Identify which cell holds the provided text, then report its (x, y) central coordinate. 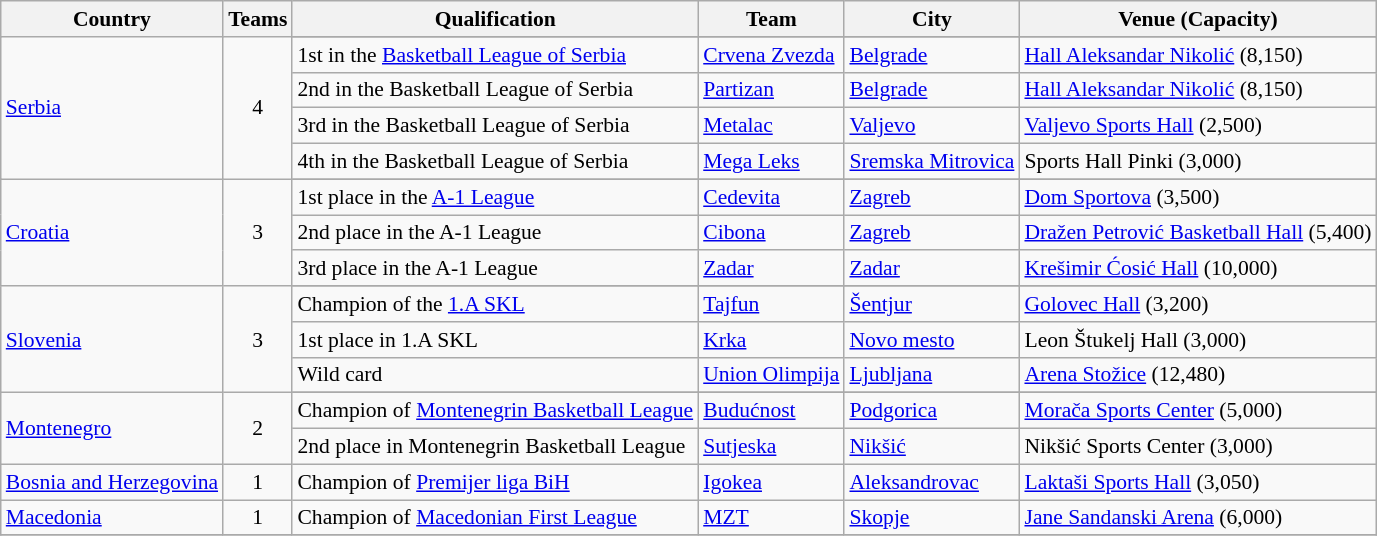
Macedonia (112, 518)
1st in the Basketball League of Serbia (495, 55)
Partizan (771, 90)
Montenegro (112, 428)
Valjevo (932, 126)
Nikšić (932, 447)
4 (258, 108)
Sutjeska (771, 447)
Metalac (771, 126)
Tajfun (771, 304)
Budućnost (771, 411)
Valjevo Sports Hall (2,500) (1198, 126)
2nd in the Basketball League of Serbia (495, 90)
Šentjur (932, 304)
Jane Sandanski Arena (6,000) (1198, 518)
Nikšić Sports Center (3,000) (1198, 447)
Sports Hall Pinki (3,000) (1198, 162)
Crvena Zvezda (771, 55)
Podgorica (932, 411)
3rd place in the A-1 League (495, 269)
Croatia (112, 232)
Golovec Hall (3,200) (1198, 304)
Mega Leks (771, 162)
Aleksandrovac (932, 482)
Igokea (771, 482)
Teams (258, 19)
Qualification (495, 19)
Leon Štukelj Hall (3,000) (1198, 340)
Champion of Macedonian First League (495, 518)
2nd place in the A-1 League (495, 233)
Bosnia and Herzegovina (112, 482)
Wild card (495, 375)
Ljubljana (932, 375)
2nd place in Montenegrin Basketball League (495, 447)
Dom Sportova (3,500) (1198, 197)
Venue (Capacity) (1198, 19)
2 (258, 428)
Serbia (112, 108)
Champion of Montenegrin Basketball League (495, 411)
City (932, 19)
1st place in 1.A SKL (495, 340)
Champion of Premijer liga BiH (495, 482)
Country (112, 19)
Morača Sports Center (5,000) (1198, 411)
Sremska Mitrovica (932, 162)
Laktaši Sports Hall (3,050) (1198, 482)
Novo mesto (932, 340)
Cedevita (771, 197)
1st place in the A-1 League (495, 197)
3rd in the Basketball League of Serbia (495, 126)
Cibona (771, 233)
Krešimir Ćosić Hall (10,000) (1198, 269)
MZT (771, 518)
4th in the Basketball League of Serbia (495, 162)
Champion of the 1.A SKL (495, 304)
Slovenia (112, 340)
Dražen Petrović Basketball Hall (5,400) (1198, 233)
Krka (771, 340)
Skopje (932, 518)
Union Olimpija (771, 375)
Team (771, 19)
Arena Stožice (12,480) (1198, 375)
